Return (x, y) of the center of cell containing provided text 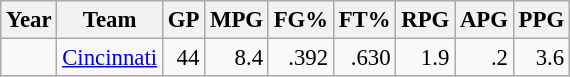
PPG (541, 20)
44 (183, 58)
FG% (300, 20)
8.4 (237, 58)
.2 (484, 58)
Year (29, 20)
.392 (300, 58)
3.6 (541, 58)
GP (183, 20)
.630 (364, 58)
Team (110, 20)
1.9 (426, 58)
Cincinnati (110, 58)
MPG (237, 20)
APG (484, 20)
RPG (426, 20)
FT% (364, 20)
